Detect which cell encompasses the target text, then output its (X, Y) center coordinate. 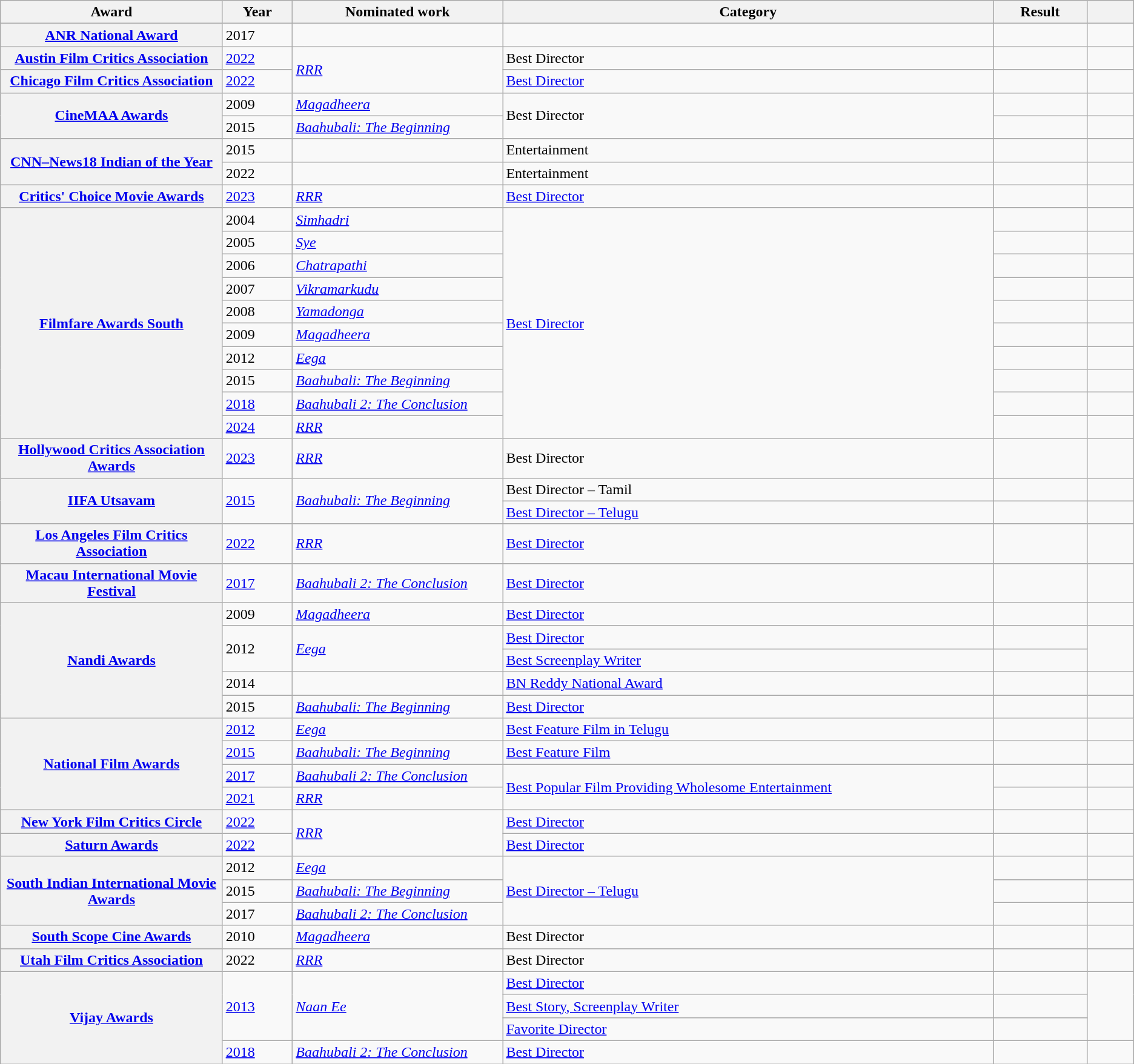
2010 (257, 937)
Simhadri (397, 219)
Los Angeles Film Critics Association (111, 544)
Vijay Awards (111, 1017)
2024 (257, 427)
Best Story, Screenplay Writer (748, 1006)
Critics' Choice Movie Awards (111, 196)
2013 (257, 1006)
Sye (397, 242)
Hollywood Critics Association Awards (111, 458)
Macau International Movie Festival (111, 583)
Best Director – Tamil (748, 489)
Chicago Film Critics Association (111, 81)
Filmfare Awards South (111, 323)
Yamadonga (397, 312)
Nominated work (397, 12)
Naan Ee (397, 1006)
2008 (257, 312)
IIFA Utsavam (111, 501)
National Film Awards (111, 764)
BN Reddy National Award (748, 683)
CineMAA Awards (111, 116)
Best Screenplay Writer (748, 660)
Nandi Awards (111, 660)
CNN–News18 Indian of the Year (111, 162)
Category (748, 12)
Austin Film Critics Association (111, 58)
Vikramarkudu (397, 289)
Best Feature Film (748, 753)
Best Feature Film in Telugu (748, 730)
2005 (257, 242)
ANR National Award (111, 35)
Utah Film Critics Association (111, 960)
Chatrapathi (397, 265)
Year (257, 12)
2007 (257, 289)
Best Popular Film Providing Wholesome Entertainment (748, 787)
Saturn Awards (111, 845)
South Scope Cine Awards (111, 937)
2004 (257, 219)
2006 (257, 265)
New York Film Critics Circle (111, 822)
2014 (257, 683)
South Indian International Movie Awards (111, 891)
Favorite Director (748, 1029)
Result (1040, 12)
Award (111, 12)
2021 (257, 799)
